Scan for the cell matching the given text and deliver its (x, y) coordinate at center. 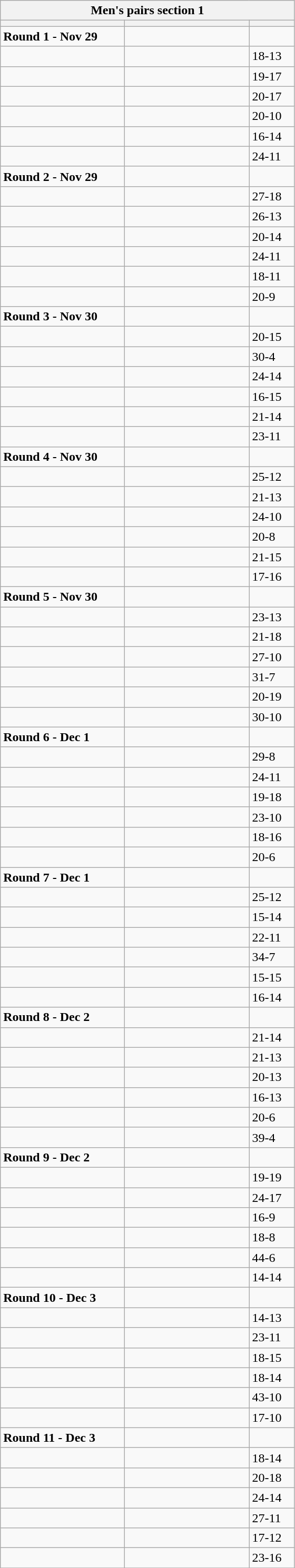
Round 10 - Dec 3 (63, 1298)
20-9 (272, 297)
14-13 (272, 1318)
17-12 (272, 1538)
26-13 (272, 216)
Round 6 - Dec 1 (63, 737)
31-7 (272, 677)
19-19 (272, 1177)
18-11 (272, 277)
24-17 (272, 1198)
17-10 (272, 1418)
21-18 (272, 637)
20-14 (272, 236)
15-14 (272, 917)
23-16 (272, 1558)
Round 7 - Dec 1 (63, 877)
Round 3 - Nov 30 (63, 317)
27-11 (272, 1518)
20-13 (272, 1077)
18-13 (272, 56)
16-15 (272, 397)
19-18 (272, 797)
18-16 (272, 837)
30-10 (272, 717)
15-15 (272, 977)
Round 2 - Nov 29 (63, 176)
24-10 (272, 517)
16-13 (272, 1097)
Round 11 - Dec 3 (63, 1438)
20-17 (272, 96)
23-13 (272, 617)
Round 5 - Nov 30 (63, 597)
Round 9 - Dec 2 (63, 1157)
14-14 (272, 1278)
19-17 (272, 76)
20-10 (272, 116)
43-10 (272, 1398)
20-8 (272, 537)
20-19 (272, 697)
18-8 (272, 1238)
Men's pairs section 1 (147, 11)
29-8 (272, 757)
30-4 (272, 357)
20-15 (272, 337)
39-4 (272, 1137)
27-18 (272, 196)
Round 1 - Nov 29 (63, 36)
44-6 (272, 1258)
Round 8 - Dec 2 (63, 1017)
21-15 (272, 557)
23-10 (272, 817)
18-15 (272, 1358)
Round 4 - Nov 30 (63, 457)
27-10 (272, 657)
20-18 (272, 1478)
34-7 (272, 957)
22-11 (272, 937)
16-9 (272, 1218)
17-16 (272, 577)
